Find where the given text appears and provide that cell's center as [X, Y] coordinate. 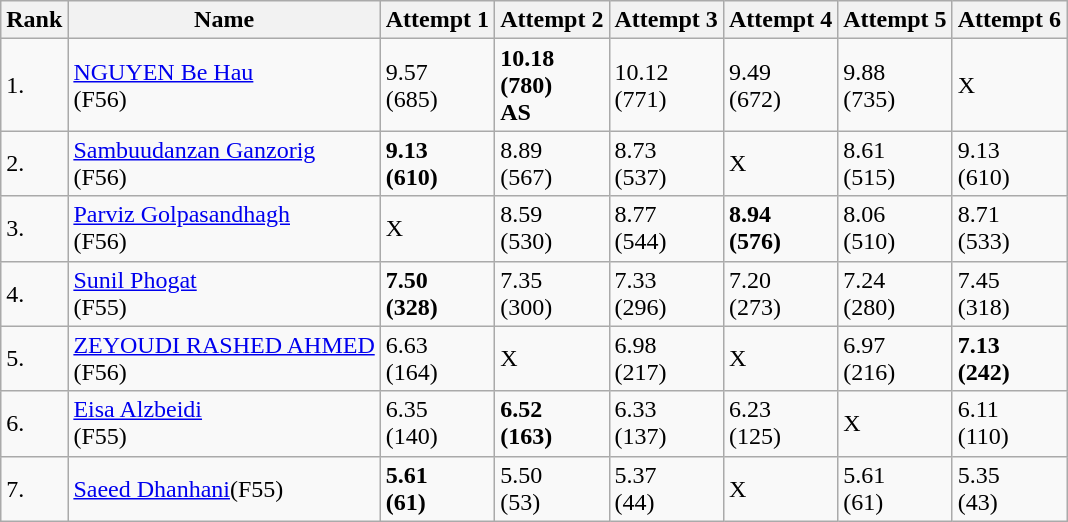
6.23(125) [780, 424]
7.50(328) [437, 294]
7.20(273) [780, 294]
7. [34, 488]
Attempt 5 [895, 20]
Attempt 3 [666, 20]
10.12(771) [666, 85]
9.49(672) [780, 85]
7.45(318) [1009, 294]
8.94(576) [780, 228]
8.73(537) [666, 164]
6.33(137) [666, 424]
7.35(300) [552, 294]
Saeed Dhanhani(F55) [224, 488]
6. [34, 424]
ZEYOUDI RASHED AHMED(F56) [224, 358]
8.77(544) [666, 228]
6.97(216) [895, 358]
8.89(567) [552, 164]
6.11(110) [1009, 424]
Attempt 1 [437, 20]
6.98(217) [666, 358]
8.06(510) [895, 228]
Sunil Phogat(F55) [224, 294]
7.33(296) [666, 294]
5.37(44) [666, 488]
Attempt 2 [552, 20]
8.71(533) [1009, 228]
6.63(164) [437, 358]
5.35(43) [1009, 488]
5. [34, 358]
8.61(515) [895, 164]
Sambuudanzan Ganzorig(F56) [224, 164]
6.35(140) [437, 424]
Attempt 6 [1009, 20]
2. [34, 164]
9.88(735) [895, 85]
Rank [34, 20]
10.18(780)AS [552, 85]
1. [34, 85]
Attempt 4 [780, 20]
6.52(163) [552, 424]
Eisa Alzbeidi(F55) [224, 424]
Name [224, 20]
9.57(685) [437, 85]
3. [34, 228]
5.50(53) [552, 488]
7.24(280) [895, 294]
8.59(530) [552, 228]
4. [34, 294]
Parviz Golpasandhagh(F56) [224, 228]
7.13(242) [1009, 358]
NGUYEN Be Hau(F56) [224, 85]
